Return the [X, Y] coordinate for the center point of the cell that contains the specified text.  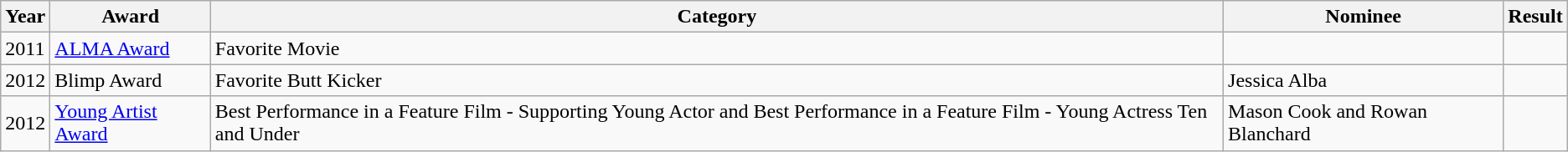
2011 [25, 48]
Mason Cook and Rowan Blanchard [1364, 124]
Blimp Award [131, 80]
Jessica Alba [1364, 80]
Award [131, 17]
Favorite Butt Kicker [717, 80]
ALMA Award [131, 48]
Best Performance in a Feature Film - Supporting Young Actor and Best Performance in a Feature Film - Young Actress Ten and Under [717, 124]
Result [1535, 17]
Young Artist Award [131, 124]
Category [717, 17]
Favorite Movie [717, 48]
Nominee [1364, 17]
Year [25, 17]
